Return (x, y) of the center of cell containing provided text 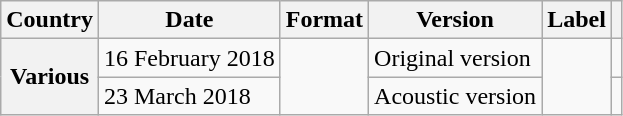
16 February 2018 (189, 58)
Acoustic version (456, 96)
Country (50, 20)
23 March 2018 (189, 96)
Version (456, 20)
Date (189, 20)
Original version (456, 58)
Format (324, 20)
Various (50, 77)
Label (577, 20)
